Pinpoint the cell where the given text exists, returning its (x, y) midpoint coordinate. 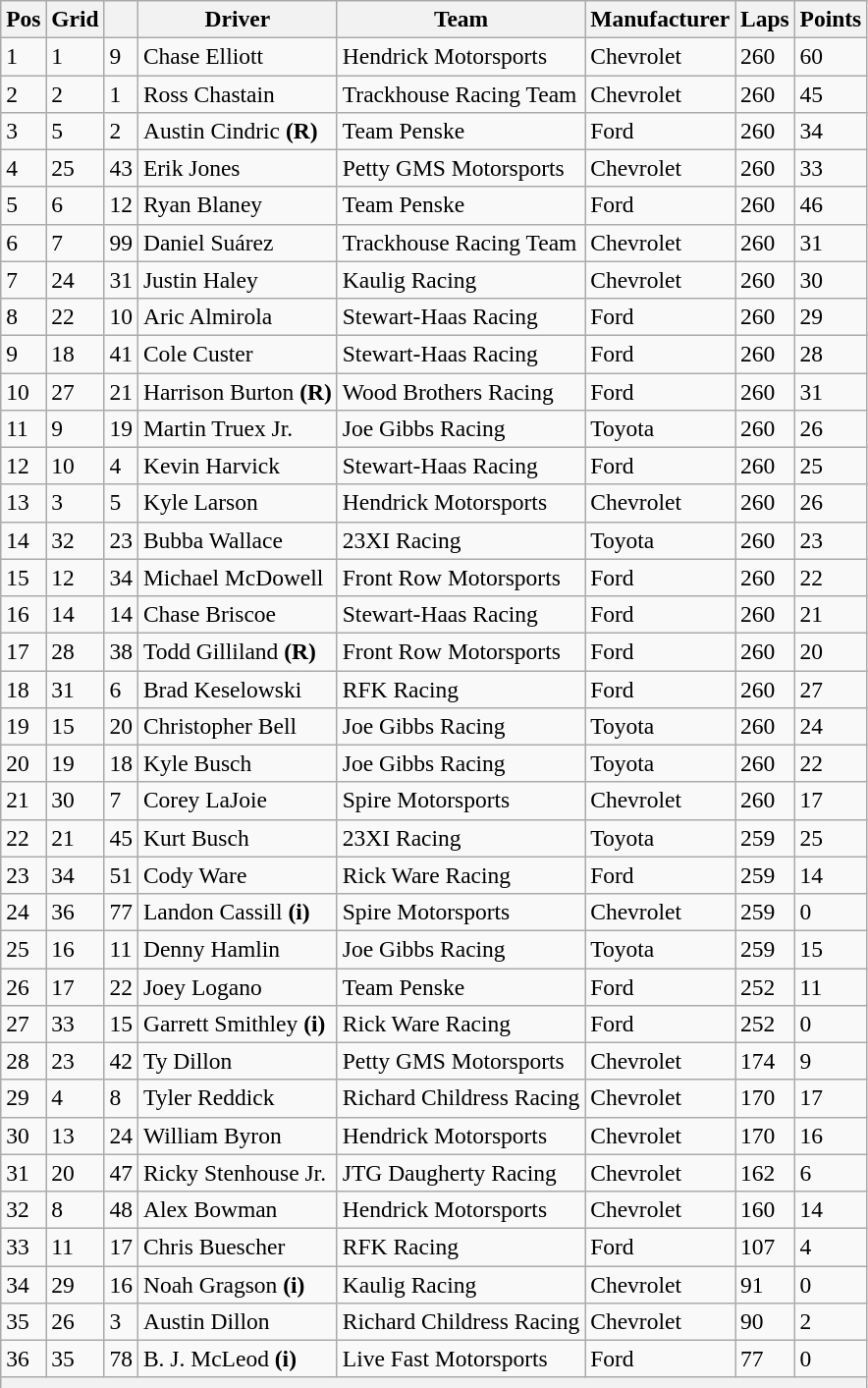
Austin Cindric (R) (238, 131)
Cody Ware (238, 875)
Todd Gilliland (R) (238, 651)
Erik Jones (238, 168)
Daniel Suárez (238, 243)
Justin Haley (238, 280)
41 (121, 354)
Kurt Busch (238, 838)
60 (831, 56)
46 (831, 205)
107 (766, 1247)
42 (121, 1061)
Kyle Busch (238, 763)
47 (121, 1173)
Manufacturer (660, 19)
Chase Elliott (238, 56)
Ross Chastain (238, 93)
Live Fast Motorsports (461, 1359)
38 (121, 651)
Ryan Blaney (238, 205)
Chris Buescher (238, 1247)
Bubba Wallace (238, 540)
Laps (766, 19)
162 (766, 1173)
Tyler Reddick (238, 1098)
Austin Dillon (238, 1321)
JTG Daugherty Racing (461, 1173)
Wood Brothers Racing (461, 391)
Team (461, 19)
48 (121, 1209)
51 (121, 875)
Ricky Stenhouse Jr. (238, 1173)
William Byron (238, 1136)
Driver (238, 19)
Noah Gragson (i) (238, 1284)
Martin Truex Jr. (238, 428)
Landon Cassill (i) (238, 912)
Grid (75, 19)
Cole Custer (238, 354)
Pos (24, 19)
90 (766, 1321)
Harrison Burton (R) (238, 391)
Joey Logano (238, 986)
78 (121, 1359)
Kevin Harvick (238, 466)
B. J. McLeod (i) (238, 1359)
Chase Briscoe (238, 614)
91 (766, 1284)
99 (121, 243)
Ty Dillon (238, 1061)
43 (121, 168)
Denny Hamlin (238, 949)
174 (766, 1061)
Aric Almirola (238, 316)
Garrett Smithley (i) (238, 1024)
Kyle Larson (238, 503)
160 (766, 1209)
Christopher Bell (238, 726)
Brad Keselowski (238, 689)
Michael McDowell (238, 578)
Corey LaJoie (238, 801)
Alex Bowman (238, 1209)
Points (831, 19)
